Locate the cell with the specified text and output its [X, Y] center coordinate. 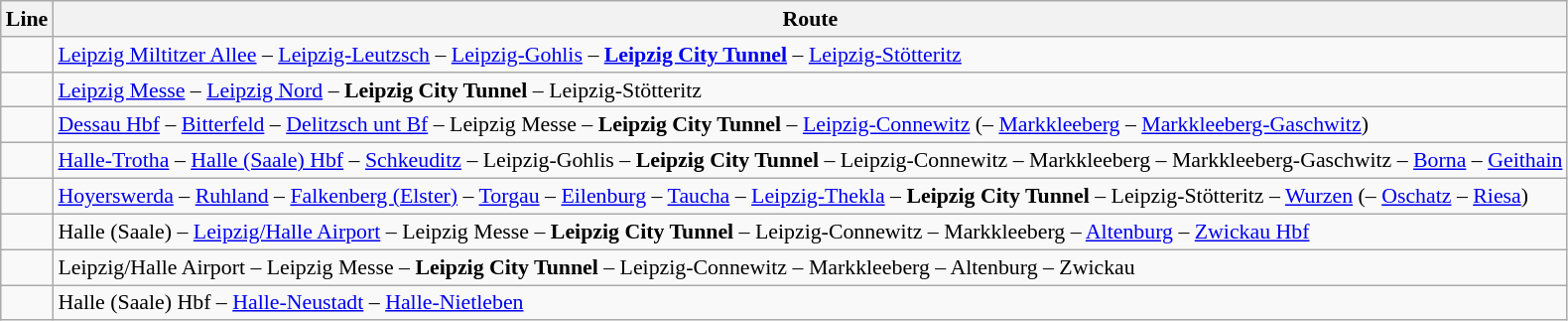
Leipzig Messe – Leipzig Nord – Leipzig City Tunnel – Leipzig-Stötteritz [810, 89]
Dessau Hbf – Bitterfeld – Delitzsch unt Bf – Leipzig Messe – Leipzig City Tunnel – Leipzig-Connewitz (– Markkleeberg – Markkleeberg-Gaschwitz) [810, 124]
Leipzig Miltitzer Allee – Leipzig-Leutzsch – Leipzig-Gohlis – Leipzig City Tunnel – Leipzig-Stötteritz [810, 54]
Line [28, 18]
Halle (Saale) – Leipzig/Halle Airport – Leipzig Messe – Leipzig City Tunnel – Leipzig-Connewitz – Markkleeberg – Altenburg – Zwickau Hbf [810, 232]
Halle (Saale) Hbf – Halle-Neustadt – Halle-Nietleben [810, 302]
Leipzig/Halle Airport – Leipzig Messe – Leipzig City Tunnel – Leipzig-Connewitz – Markkleeberg – Altenburg – Zwickau [810, 266]
Route [810, 18]
